Find where the given text appears and provide that cell's center as [X, Y] coordinate. 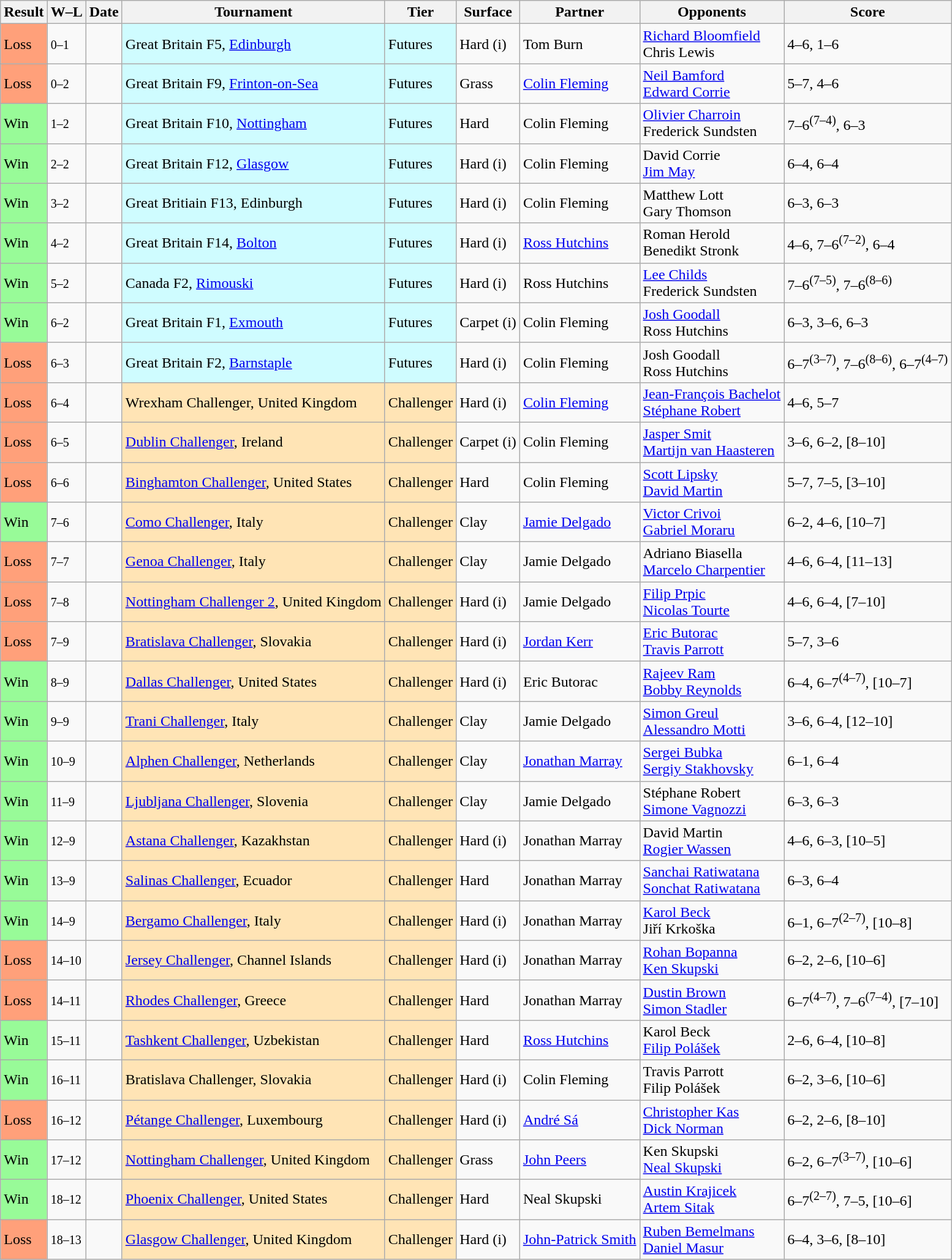
Rajeev Ram Bobby Reynolds [712, 681]
10–9 [66, 761]
6–2, 4–6, [10–7] [867, 522]
Eric Butorac Travis Parrott [712, 642]
1–2 [66, 124]
6–5 [66, 442]
W–L [66, 12]
Stéphane Robert Simone Vagnozzi [712, 801]
David Corrie Jim May [712, 163]
Great Britain F2, Barnstaple [254, 363]
Surface [488, 12]
Pétange Challenger, Luxembourg [254, 1120]
2–6, 6–4, [10–8] [867, 1040]
Dustin Brown Simon Stadler [712, 1000]
6–7(2–7), 7–5, [10–6] [867, 1199]
4–6, 6–4, [11–13] [867, 562]
Scott Lipsky David Martin [712, 481]
6–4, 6–4 [867, 163]
Tom Burn [580, 44]
Roman Herold Benedikt Stronk [712, 243]
Eric Butorac [580, 681]
Rhodes Challenger, Greece [254, 1000]
6–6 [66, 481]
4–6, 5–7 [867, 402]
3–2 [66, 203]
6–2, 6–7(3–7), [10–6] [867, 1160]
6–4 [66, 402]
4–6, 7–6(7–2), 6–4 [867, 243]
14–9 [66, 920]
Jasper Smit Martijn van Haasteren [712, 442]
7–8 [66, 602]
11–9 [66, 801]
André Sá [580, 1120]
Tashkent Challenger, Uzbekistan [254, 1040]
Lee Childs Frederick Sundsten [712, 283]
Karol Beck Jiří Krkoška [712, 920]
David Martin Rogier Wassen [712, 840]
0–2 [66, 83]
Neal Skupski [580, 1199]
Great Britain F12, Glasgow [254, 163]
Ljubljana Challenger, Slovenia [254, 801]
Nottingham Challenger 2, United Kingdom [254, 602]
Olivier Charroin Frederick Sundsten [712, 124]
Tier [420, 12]
Tournament [254, 12]
15–11 [66, 1040]
Binghamton Challenger, United States [254, 481]
Ken Skupski Neal Skupski [712, 1160]
Adriano Biasella Marcelo Charpentier [712, 562]
5–2 [66, 283]
6–7(3–7), 7–6(8–6), 6–7(4–7) [867, 363]
13–9 [66, 881]
Great Britain F14, Bolton [254, 243]
7–6(7–4), 6–3 [867, 124]
5–7, 4–6 [867, 83]
5–7, 3–6 [867, 642]
Partner [580, 12]
7–7 [66, 562]
Glasgow Challenger, United Kingdom [254, 1240]
Genoa Challenger, Italy [254, 562]
Jersey Challenger, Channel Islands [254, 960]
Dallas Challenger, United States [254, 681]
Phoenix Challenger, United States [254, 1199]
8–9 [66, 681]
Victor Crivoi Gabriel Moraru [712, 522]
6–1, 6–7(2–7), [10–8] [867, 920]
0–1 [66, 44]
5–7, 7–5, [3–10] [867, 481]
Astana Challenger, Kazakhstan [254, 840]
6–2, 2–6, [10–6] [867, 960]
John Peers [580, 1160]
6–1, 6–4 [867, 761]
John-Patrick Smith [580, 1240]
Filip Prpic Nicolas Tourte [712, 602]
Result [24, 12]
4–2 [66, 243]
7–6 [66, 522]
Great Britain F5, Edinburgh [254, 44]
2–2 [66, 163]
3–6, 6–4, [12–10] [867, 722]
17–12 [66, 1160]
6–4, 6–7(4–7), [10–7] [867, 681]
Nottingham Challenger, United Kingdom [254, 1160]
Great Britiain F13, Edinburgh [254, 203]
6–4, 3–6, [8–10] [867, 1240]
9–9 [66, 722]
6–3, 3–6, 6–3 [867, 322]
6–2, 3–6, [10–6] [867, 1079]
Rohan Bopanna Ken Skupski [712, 960]
Trani Challenger, Italy [254, 722]
Salinas Challenger, Ecuador [254, 881]
Sergei Bubka Sergiy Stakhovsky [712, 761]
Ruben Bemelmans Daniel Masur [712, 1240]
Bergamo Challenger, Italy [254, 920]
6–2 [66, 322]
Jean-François Bachelot Stéphane Robert [712, 402]
4–6, 1–6 [867, 44]
Simon Greul Alessandro Motti [712, 722]
4–6, 6–3, [10–5] [867, 840]
18–13 [66, 1240]
Karol Beck Filip Polášek [712, 1040]
14–11 [66, 1000]
6–3 [66, 363]
6–3, 6–4 [867, 881]
Canada F2, Rimouski [254, 283]
Jordan Kerr [580, 642]
7–9 [66, 642]
Wrexham Challenger, United Kingdom [254, 402]
Travis Parrott Filip Polášek [712, 1079]
16–11 [66, 1079]
Dublin Challenger, Ireland [254, 442]
Sanchai Ratiwatana Sonchat Ratiwatana [712, 881]
Neil Bamford Edward Corrie [712, 83]
6–2, 2–6, [8–10] [867, 1120]
18–12 [66, 1199]
Como Challenger, Italy [254, 522]
12–9 [66, 840]
7–6(7–5), 7–6(8–6) [867, 283]
Date [104, 12]
Richard Bloomfield Chris Lewis [712, 44]
16–12 [66, 1120]
Score [867, 12]
Great Britain F1, Exmouth [254, 322]
Great Britain F10, Nottingham [254, 124]
Matthew Lott Gary Thomson [712, 203]
4–6, 6–4, [7–10] [867, 602]
Opponents [712, 12]
Alphen Challenger, Netherlands [254, 761]
14–10 [66, 960]
Great Britain F9, Frinton-on-Sea [254, 83]
3–6, 6–2, [8–10] [867, 442]
Christopher Kas Dick Norman [712, 1120]
Austin Krajicek Artem Sitak [712, 1199]
6–7(4–7), 7–6(7–4), [7–10] [867, 1000]
